For the text-containing cell, return its midpoint in (X, Y) coordinate format. 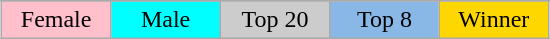
Male (166, 20)
Top 20 (274, 20)
Top 8 (384, 20)
Winner (494, 20)
Female (56, 20)
